Extract the (X, Y) coordinate from the center of the cell holding the provided text.  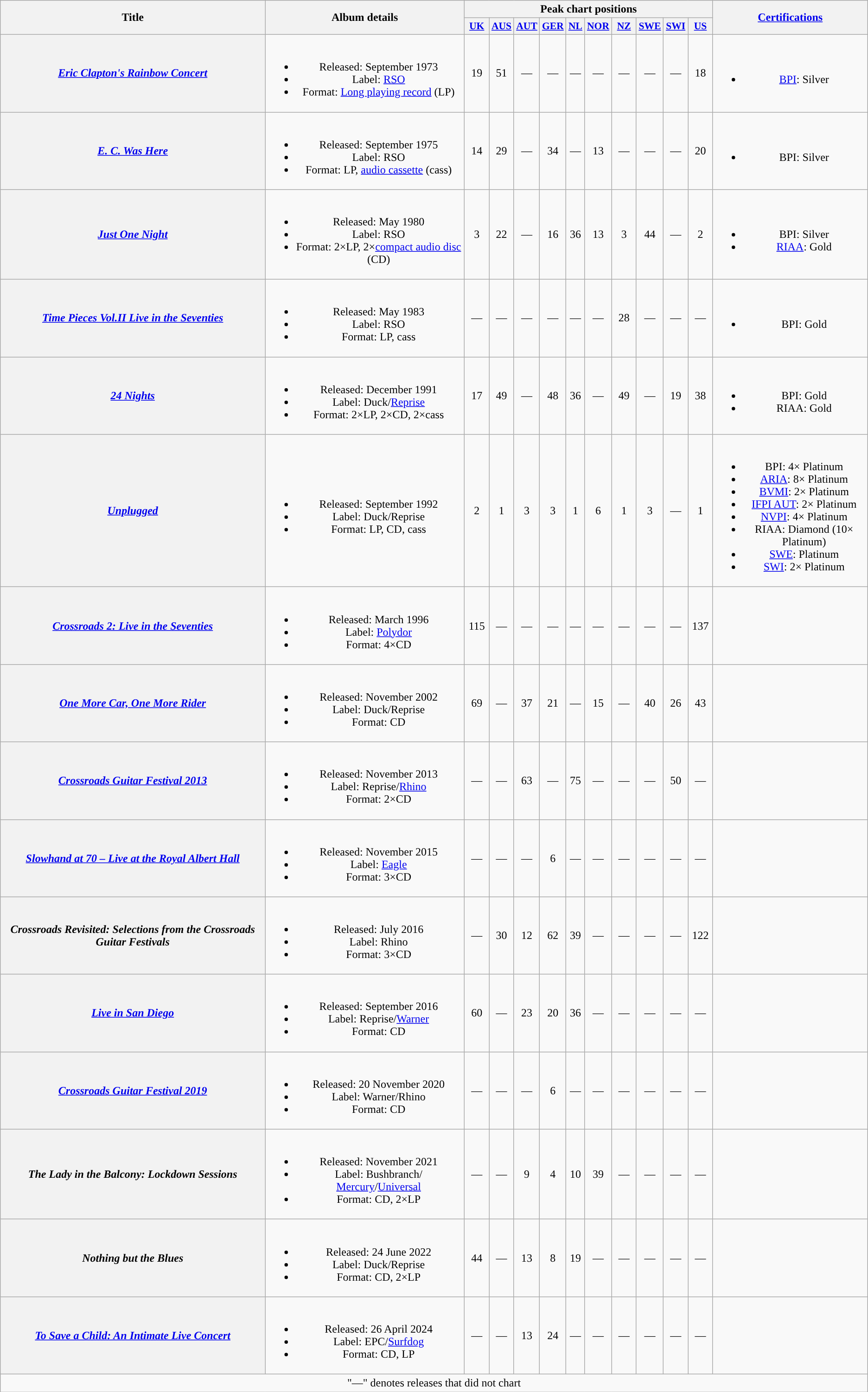
Crossroads Revisited: Selections from the Crossroads Guitar Festivals (133, 936)
Released: May 1983Label: RSOFormat: LP, cass (365, 318)
Unplugged (133, 511)
Released: 24 June 2022Label: Duck/RepriseFormat: CD, 2×LP (365, 1258)
63 (527, 781)
"—" denotes releases that did not chart (434, 1383)
69 (477, 703)
14 (477, 151)
34 (553, 151)
137 (700, 626)
Nothing but the Blues (133, 1258)
26 (675, 703)
SWE (650, 26)
Released: 26 April 2024Label: EPC/SurfdogFormat: CD, LP (365, 1335)
Album details (365, 18)
Released: July 2016Label: RhinoFormat: 3×CD (365, 936)
17 (477, 396)
24 (553, 1335)
Just One Night (133, 235)
NOR (598, 26)
9 (527, 1174)
Released: September 1973Label: RSOFormat: Long playing record (LP) (365, 73)
Slowhand at 70 – Live at the Royal Albert Hall (133, 858)
62 (553, 936)
Released: September 1975Label: RSOFormat: LP, audio cassette (cass) (365, 151)
US (700, 26)
Crossroads Guitar Festival 2013 (133, 781)
Crossroads Guitar Festival 2019 (133, 1091)
GER (553, 26)
SWI (675, 26)
40 (650, 703)
Live in San Diego (133, 1013)
Certifications (790, 18)
23 (527, 1013)
75 (575, 781)
30 (502, 936)
21 (553, 703)
Released: 20 November 2020Label: Warner/RhinoFormat: CD (365, 1091)
122 (700, 936)
28 (624, 318)
E. C. Was Here (133, 151)
10 (575, 1174)
50 (675, 781)
AUS (502, 26)
BPI: SilverRIAA: Gold (790, 235)
Peak chart positions (589, 9)
18 (700, 73)
15 (598, 703)
Time Pieces Vol.II Live in the Seventies (133, 318)
24 Nights (133, 396)
51 (502, 73)
4 (553, 1174)
The Lady in the Balcony: Lockdown Sessions (133, 1174)
8 (553, 1258)
One More Car, One More Rider (133, 703)
Released: September 2016Label: Reprise/WarnerFormat: CD (365, 1013)
BPI: 4× PlatinumARIA: 8× PlatinumBVMI: 2× PlatinumIFPI AUT: 2× PlatinumNVPI: 4× PlatinumRIAA: Diamond (10× Platinum)SWE: PlatinumSWI: 2× Platinum (790, 511)
Crossroads 2: Live in the Seventies (133, 626)
BPI: GoldRIAA: Gold (790, 396)
29 (502, 151)
48 (553, 396)
115 (477, 626)
Released: November 2013Label: Reprise/RhinoFormat: 2×CD (365, 781)
Released: November 2021Label: Bushbranch/ Mercury/UniversalFormat: CD, 2×LP (365, 1174)
Released: March 1996Label: PolydorFormat: 4×CD (365, 626)
Released: November 2015Label: EagleFormat: 3×CD (365, 858)
Eric Clapton's Rainbow Concert (133, 73)
16 (553, 235)
22 (502, 235)
To Save a Child: An Intimate Live Concert (133, 1335)
BPI: Gold (790, 318)
Released: December 1991Label: Duck/RepriseFormat: 2×LP, 2×CD, 2×cass (365, 396)
NZ (624, 26)
38 (700, 396)
12 (527, 936)
43 (700, 703)
AUT (527, 26)
Released: September 1992Label: Duck/RepriseFormat: LP, CD, cass (365, 511)
UK (477, 26)
60 (477, 1013)
Released: November 2002Label: Duck/RepriseFormat: CD (365, 703)
Released: May 1980Label: RSOFormat: 2×LP, 2×compact audio disc (CD) (365, 235)
NL (575, 26)
37 (527, 703)
Title (133, 18)
